Pinpoint the cell where the given text exists, returning its (X, Y) midpoint coordinate. 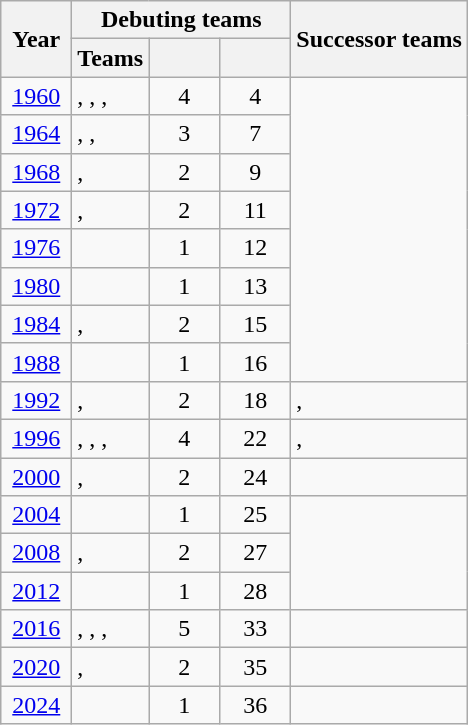
24 (256, 477)
11 (256, 210)
3 (184, 134)
, , (110, 134)
1988 (36, 362)
Successor teams (380, 39)
9 (256, 172)
5 (184, 629)
33 (256, 629)
Year (36, 39)
1976 (36, 248)
35 (256, 667)
12 (256, 248)
13 (256, 286)
1968 (36, 172)
15 (256, 324)
2024 (36, 705)
1964 (36, 134)
2008 (36, 553)
27 (256, 553)
7 (256, 134)
25 (256, 515)
1972 (36, 210)
36 (256, 705)
Debuting teams (182, 20)
1992 (36, 400)
2020 (36, 667)
1960 (36, 96)
1980 (36, 286)
1996 (36, 438)
28 (256, 591)
18 (256, 400)
22 (256, 438)
16 (256, 362)
2016 (36, 629)
2004 (36, 515)
2012 (36, 591)
Teams (110, 58)
1984 (36, 324)
2000 (36, 477)
